Output the (X, Y) coordinate of the center of the cell containing the given text.  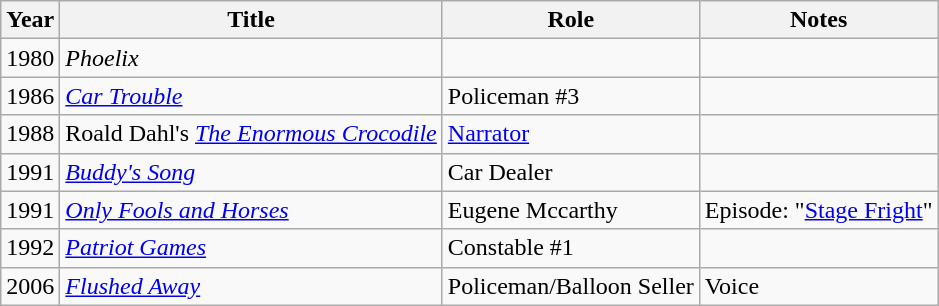
Year (30, 20)
Episode: "Stage Fright" (818, 210)
Voice (818, 286)
Buddy's Song (251, 172)
Only Fools and Horses (251, 210)
Policeman/Balloon Seller (570, 286)
Constable #1 (570, 248)
1988 (30, 134)
Patriot Games (251, 248)
1980 (30, 58)
Title (251, 20)
1986 (30, 96)
Phoelix (251, 58)
Car Dealer (570, 172)
2006 (30, 286)
Policeman #3 (570, 96)
Car Trouble (251, 96)
Flushed Away (251, 286)
Eugene Mccarthy (570, 210)
Roald Dahl's The Enormous Crocodile (251, 134)
Notes (818, 20)
Narrator (570, 134)
1992 (30, 248)
Role (570, 20)
